For the text-containing cell, return its midpoint in (X, Y) coordinate format. 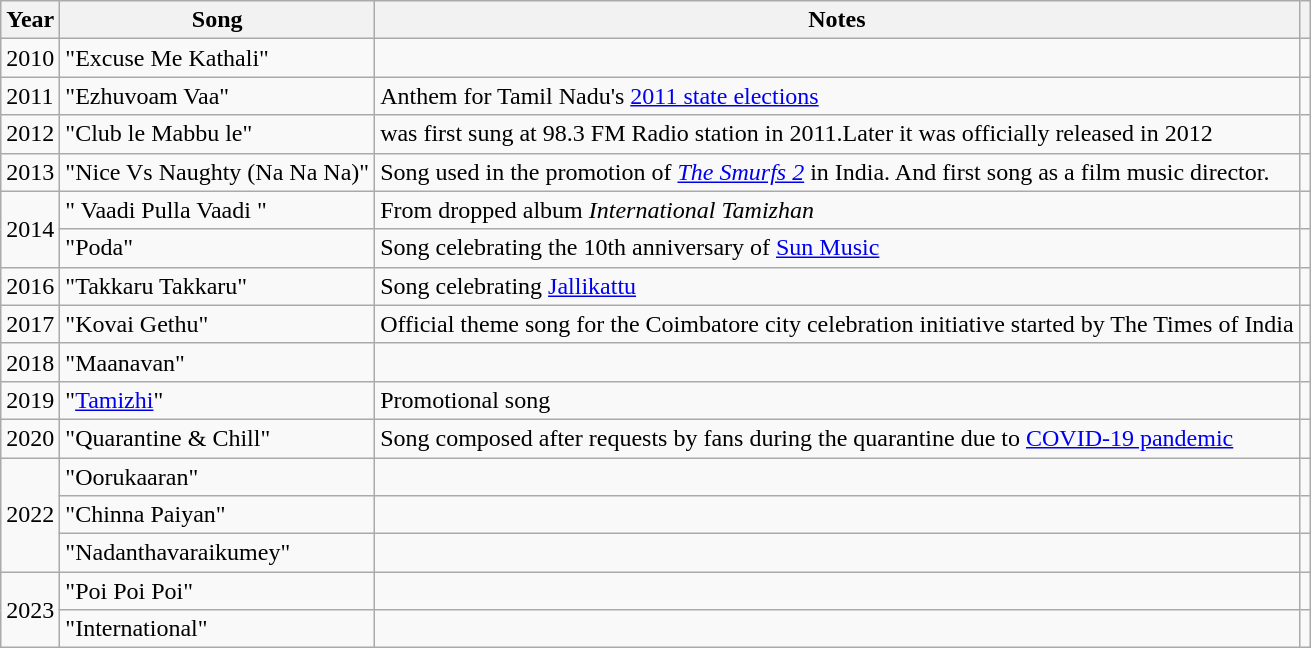
was first sung at 98.3 FM Radio station in 2011.Later it was officially released in 2012 (838, 134)
Official theme song for the Coimbatore city celebration initiative started by The Times of India (838, 324)
From dropped album International Tamizhan (838, 210)
" Vaadi Pulla Vaadi " (218, 210)
"Chinna Paiyan" (218, 515)
"Ezhuvoam Vaa" (218, 96)
"Nadanthavaraikumey" (218, 553)
Promotional song (838, 400)
"Poda" (218, 248)
"Tamizhi" (218, 400)
2020 (30, 438)
"Excuse Me Kathali" (218, 58)
"Maanavan" (218, 362)
2016 (30, 286)
2023 (30, 610)
Anthem for Tamil Nadu's 2011 state elections (838, 96)
2010 (30, 58)
"Takkaru Takkaru" (218, 286)
Year (30, 20)
Song celebrating the 10th anniversary of Sun Music (838, 248)
2014 (30, 229)
Song (218, 20)
2011 (30, 96)
"International" (218, 629)
Song composed after requests by fans during the quarantine due to COVID-19 pandemic (838, 438)
"Nice Vs Naughty (Na Na Na)" (218, 172)
2019 (30, 400)
2012 (30, 134)
2018 (30, 362)
"Kovai Gethu" (218, 324)
Song celebrating Jallikattu (838, 286)
"Club le Mabbu le" (218, 134)
2022 (30, 515)
Notes (838, 20)
"Oorukaaran" (218, 477)
2017 (30, 324)
2013 (30, 172)
Song used in the promotion of The Smurfs 2 in India. And first song as a film music director. (838, 172)
"Quarantine & Chill" (218, 438)
"Poi Poi Poi" (218, 591)
